Capture the cell that displays the provided text and extract its [x, y] central coordinate. 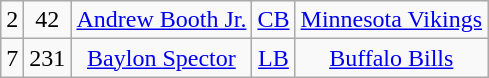
2 [12, 20]
42 [48, 20]
Buffalo Bills [392, 58]
Baylon Spector [162, 58]
LB [274, 58]
CB [274, 20]
Andrew Booth Jr. [162, 20]
7 [12, 58]
231 [48, 58]
Minnesota Vikings [392, 20]
